Return (x, y) of the center of cell containing provided text 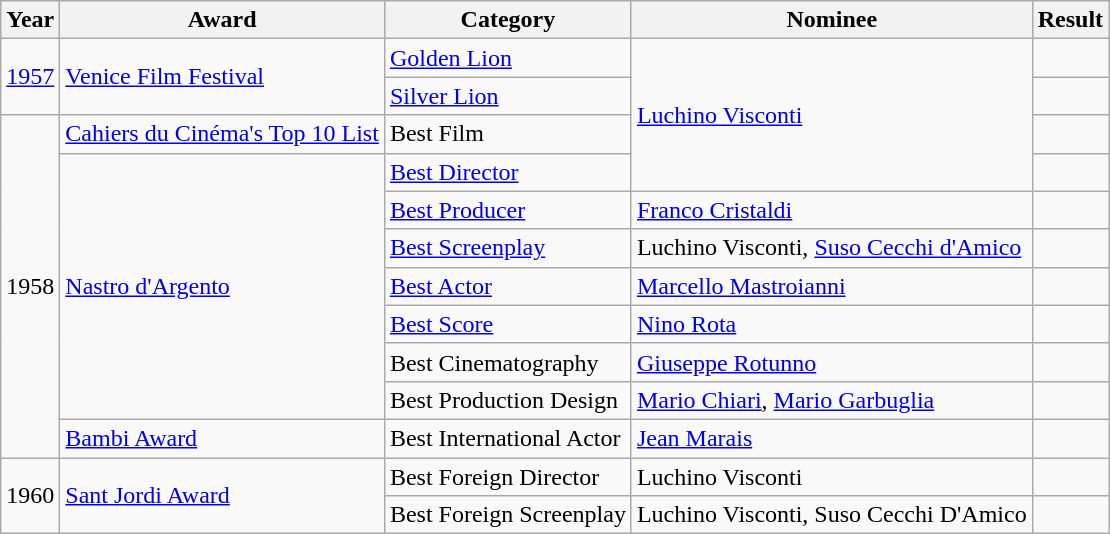
Silver Lion (508, 96)
Jean Marais (832, 438)
Luchino Visconti, Suso Cecchi d'Amico (832, 248)
Best Screenplay (508, 248)
Best Foreign Director (508, 477)
Best Film (508, 134)
Nominee (832, 20)
Golden Lion (508, 58)
Category (508, 20)
Mario Chiari, Mario Garbuglia (832, 400)
Cahiers du Cinéma's Top 10 List (222, 134)
Best Production Design (508, 400)
Marcello Mastroianni (832, 286)
Result (1070, 20)
Best Foreign Screenplay (508, 515)
Giuseppe Rotunno (832, 362)
Best International Actor (508, 438)
1960 (30, 496)
Venice Film Festival (222, 77)
Sant Jordi Award (222, 496)
1957 (30, 77)
Award (222, 20)
Nino Rota (832, 324)
1958 (30, 286)
Best Cinematography (508, 362)
Best Score (508, 324)
Year (30, 20)
Franco Cristaldi (832, 210)
Best Actor (508, 286)
Nastro d'Argento (222, 286)
Bambi Award (222, 438)
Best Director (508, 172)
Luchino Visconti, Suso Cecchi D'Amico (832, 515)
Best Producer (508, 210)
